Identify which cell holds the provided text, then report its (x, y) central coordinate. 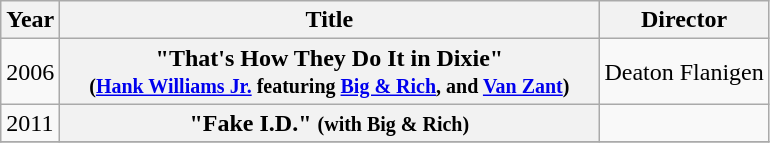
Year (30, 20)
Deaton Flanigen (684, 72)
2006 (30, 72)
"That's How They Do It in Dixie"(Hank Williams Jr. featuring Big & Rich, and Van Zant) (330, 72)
Title (330, 20)
2011 (30, 123)
Director (684, 20)
"Fake I.D." (with Big & Rich) (330, 123)
